Identify which cell holds the provided text, then report its [X, Y] central coordinate. 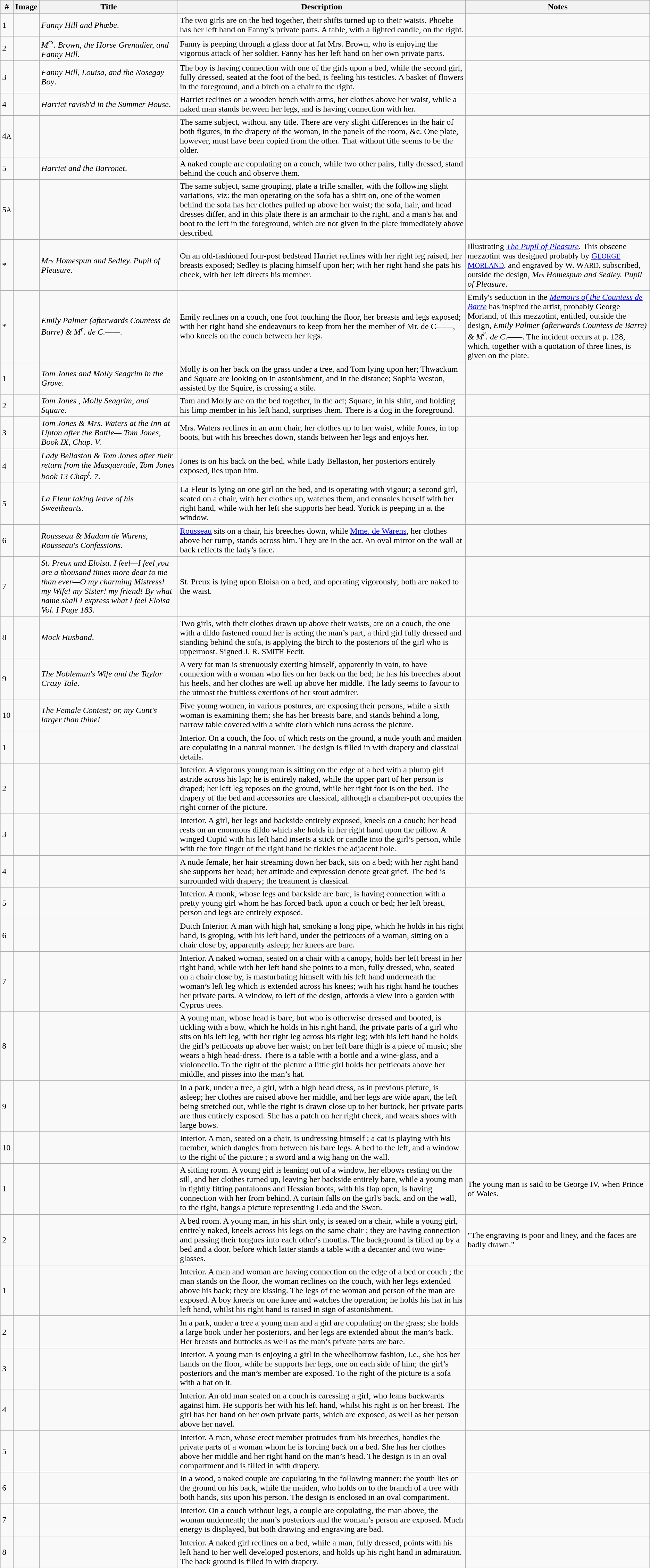
# [7, 7]
Tom Jones , Molly Seagrim, and Square. [108, 405]
Notes [558, 7]
St. Preux is lying upon Eloisa on a bed, and operating vigorously; both are naked to the waist. [322, 586]
The Female Contest; or, my Cunt's larger than thine! [108, 715]
Rousseau & Madam de Warens, Rousseau's Confessions. [108, 540]
"The engraving is poor and liney, and the faces are badly drawn." [558, 1240]
The Nobleman's Wife and the Taylor Crazy Tale. [108, 678]
Mrs Homespun and Sedley. Pupil of Pleasure. [108, 265]
Harriet and the Barronet. [108, 168]
A naked couple are copulating on a couch, while two other pairs, fully dressed, stand behind the couch and observe them. [322, 168]
Harriet ravish'd in the Summer House. [108, 104]
Tom Jones and Molly Seagrim in the Grove. [108, 378]
Mock Husband. [108, 637]
Image [26, 7]
Fanny Hill, Louisa, and the Nosegay Boy. [108, 77]
Fanny Hill and Phœbe. [108, 25]
Emily Palmer (afterwards Countess de Barre) & Mr. de C.——. [108, 327]
Jones is on his back on the bed, while Lady Bellaston, her posteriors entirely exposed, lies upon him. [322, 466]
4A [7, 136]
Title [108, 7]
5A [7, 210]
La Fleur taking leave of his Sweethearts. [108, 504]
Lady Bellaston & Tom Jones after their return from the Masquerade, Tom Jones book 13 Chapt. 7. [108, 466]
Tom Jones & Mrs. Waters at the Inn at Upton after the Battle— Tom Jones, Book IX, Chap. V. [108, 433]
Mrs. Brown, the Horse Grenadier, and Fanny Hill. [108, 49]
Description [322, 7]
The young man is said to be George IV, when Prince of Wales. [558, 1189]
